Determine the (X, Y) coordinate at the center of the cell enclosing the given text.  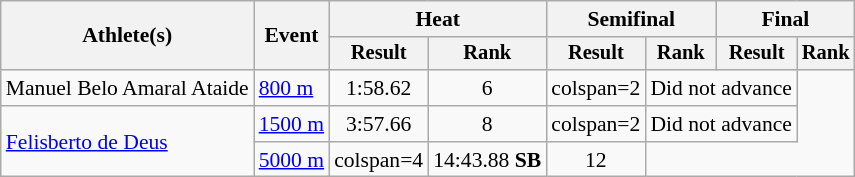
6 (487, 88)
800 m (292, 88)
3:57.66 (378, 124)
Event (292, 36)
Manuel Belo Amaral Ataide (128, 88)
Heat (438, 19)
Athlete(s) (128, 36)
8 (487, 124)
Felisberto de Deus (128, 142)
1500 m (292, 124)
Final (785, 19)
Semifinal (631, 19)
1:58.62 (378, 88)
